Determine the [X, Y] coordinate at the center of the cell enclosing the given text.  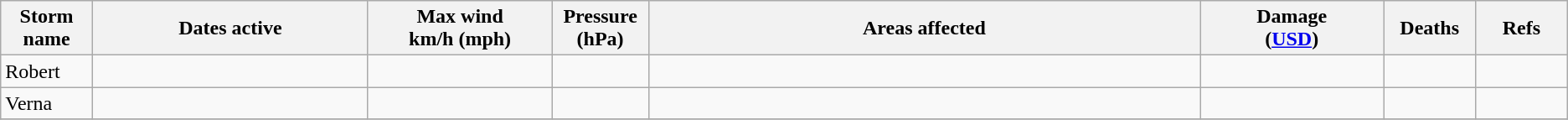
Verna [47, 103]
Robert [47, 71]
Damage(USD) [1292, 29]
Storm name [47, 29]
Areas affected [924, 29]
Max windkm/h (mph) [459, 29]
Dates active [230, 29]
Deaths [1430, 29]
Refs [1521, 29]
Pressure(hPa) [601, 29]
